Search for the cell housing the specified text and yield its (x, y) center coordinate. 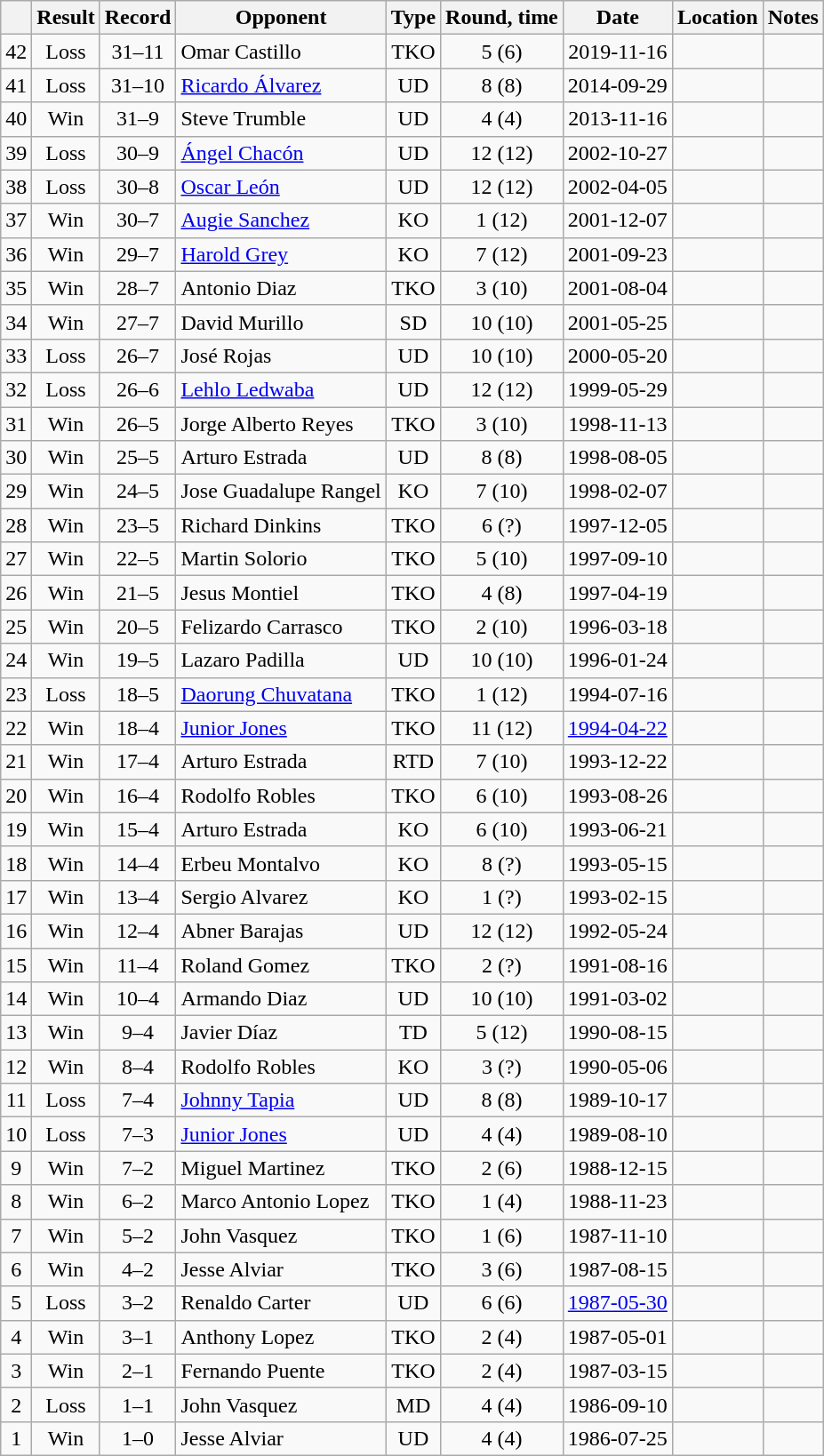
Anthony Lopez (281, 1337)
1–1 (138, 1404)
2014-09-29 (617, 85)
4–2 (138, 1269)
Jose Guadalupe Rangel (281, 492)
1996-01-24 (617, 660)
Armando Diaz (281, 999)
Johnny Tapia (281, 1100)
8 (?) (502, 863)
33 (16, 356)
7 (12) (502, 254)
3–1 (138, 1337)
Renaldo Carter (281, 1303)
21–5 (138, 593)
26–6 (138, 389)
40 (16, 119)
41 (16, 85)
1994-04-22 (617, 728)
Result (66, 18)
11 (16, 1100)
2 (16, 1404)
1992-05-24 (617, 931)
1987-05-30 (617, 1303)
11–4 (138, 964)
7–2 (138, 1168)
Ricardo Álvarez (281, 85)
2 (10) (502, 627)
Oscar León (281, 187)
17–4 (138, 762)
2001-12-07 (617, 220)
18–5 (138, 694)
12 (16, 1067)
38 (16, 187)
1994-07-16 (617, 694)
1 (4) (502, 1202)
1988-11-23 (617, 1202)
24 (16, 660)
15 (16, 964)
3 (16, 1371)
1989-08-10 (617, 1134)
6 (6) (502, 1303)
Fernando Puente (281, 1371)
Jesus Montiel (281, 593)
2002-04-05 (617, 187)
9–4 (138, 1033)
19 (16, 829)
27 (16, 559)
15–4 (138, 829)
MD (412, 1404)
1987-11-10 (617, 1236)
7–3 (138, 1134)
Erbeu Montalvo (281, 863)
10–4 (138, 999)
31–9 (138, 119)
18 (16, 863)
11 (12) (502, 728)
30–9 (138, 153)
1991-03-02 (617, 999)
David Murillo (281, 322)
3 (?) (502, 1067)
36 (16, 254)
Type (412, 18)
2013-11-16 (617, 119)
Augie Sanchez (281, 220)
1990-05-06 (617, 1067)
1–0 (138, 1438)
2001-08-04 (617, 288)
1993-12-22 (617, 762)
5 (16, 1303)
12–4 (138, 931)
1987-03-15 (617, 1371)
23–5 (138, 525)
13 (16, 1033)
32 (16, 389)
25 (16, 627)
2000-05-20 (617, 356)
28 (16, 525)
14–4 (138, 863)
1997-12-05 (617, 525)
7 (16, 1236)
Sergio Alvarez (281, 897)
1997-04-19 (617, 593)
39 (16, 153)
10 (16, 1134)
13–4 (138, 897)
1988-12-15 (617, 1168)
5–2 (138, 1236)
1989-10-17 (617, 1100)
16–4 (138, 796)
22 (16, 728)
Felizardo Carrasco (281, 627)
18–4 (138, 728)
22–5 (138, 559)
José Rojas (281, 356)
5 (12) (502, 1033)
8 (16, 1202)
TD (412, 1033)
Antonio Diaz (281, 288)
Richard Dinkins (281, 525)
1 (16, 1438)
42 (16, 52)
Daorung Chuvatana (281, 694)
1 (6) (502, 1236)
4 (8) (502, 593)
2–1 (138, 1371)
Opponent (281, 18)
Notes (793, 18)
31 (16, 424)
29–7 (138, 254)
6 (?) (502, 525)
Location (717, 18)
2 (6) (502, 1168)
1986-07-25 (617, 1438)
25–5 (138, 458)
3 (6) (502, 1269)
20–5 (138, 627)
1986-09-10 (617, 1404)
4 (16, 1337)
20 (16, 796)
Abner Barajas (281, 931)
6 (16, 1269)
1987-05-01 (617, 1337)
1998-02-07 (617, 492)
Miguel Martinez (281, 1168)
2001-05-25 (617, 322)
2 (?) (502, 964)
1998-08-05 (617, 458)
1997-09-10 (617, 559)
2001-09-23 (617, 254)
Round, time (502, 18)
Lazaro Padilla (281, 660)
RTD (412, 762)
16 (16, 931)
30 (16, 458)
27–7 (138, 322)
Martin Solorio (281, 559)
37 (16, 220)
1987-08-15 (617, 1269)
9 (16, 1168)
35 (16, 288)
Roland Gomez (281, 964)
Steve Trumble (281, 119)
1996-03-18 (617, 627)
Harold Grey (281, 254)
2002-10-27 (617, 153)
23 (16, 694)
1993-08-26 (617, 796)
17 (16, 897)
30–7 (138, 220)
2019-11-16 (617, 52)
1998-11-13 (617, 424)
26 (16, 593)
26–7 (138, 356)
SD (412, 322)
Ángel Chacón (281, 153)
3–2 (138, 1303)
5 (6) (502, 52)
Marco Antonio Lopez (281, 1202)
21 (16, 762)
6–2 (138, 1202)
19–5 (138, 660)
Jorge Alberto Reyes (281, 424)
1993-05-15 (617, 863)
1991-08-16 (617, 964)
Omar Castillo (281, 52)
1999-05-29 (617, 389)
29 (16, 492)
1 (?) (502, 897)
31–10 (138, 85)
Lehlo Ledwaba (281, 389)
14 (16, 999)
1990-08-15 (617, 1033)
31–11 (138, 52)
34 (16, 322)
Javier Díaz (281, 1033)
Date (617, 18)
7–4 (138, 1100)
30–8 (138, 187)
24–5 (138, 492)
8–4 (138, 1067)
5 (10) (502, 559)
1993-06-21 (617, 829)
Record (138, 18)
26–5 (138, 424)
28–7 (138, 288)
1993-02-15 (617, 897)
